Provide the (X, Y) coordinate of the cell's center where the given text is located.  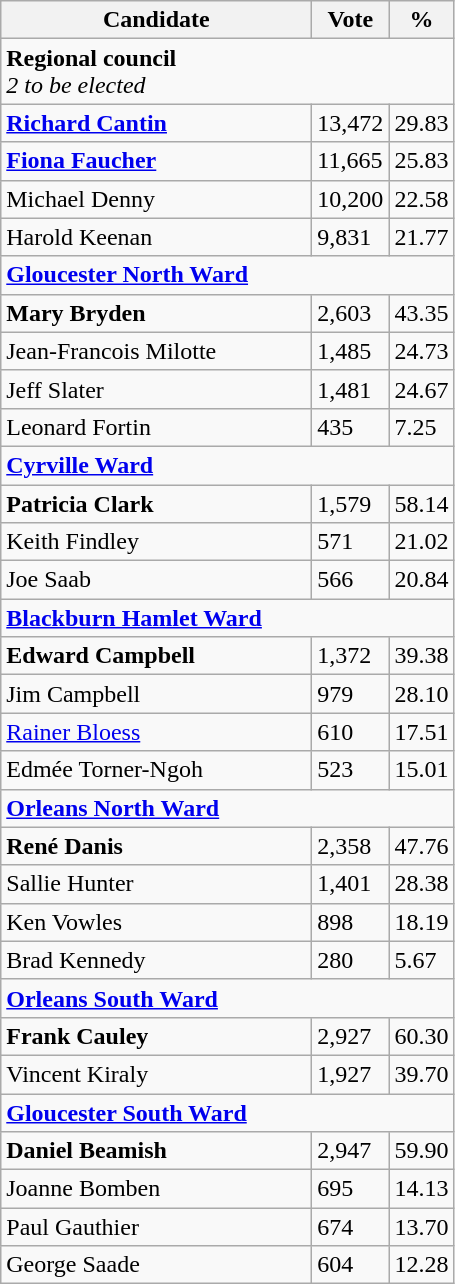
Vincent Kiraly (156, 1074)
25.83 (422, 161)
14.13 (422, 1189)
898 (350, 922)
571 (350, 542)
Sallie Hunter (156, 884)
Cyrville Ward (228, 465)
Jean-Francois Milotte (156, 351)
Paul Gauthier (156, 1227)
58.14 (422, 503)
13,472 (350, 123)
15.01 (422, 770)
Regional council 2 to be elected (228, 72)
10,200 (350, 199)
20.84 (422, 580)
60.30 (422, 1036)
523 (350, 770)
1,927 (350, 1074)
Michael Denny (156, 199)
George Saade (156, 1265)
24.67 (422, 389)
9,831 (350, 237)
2,947 (350, 1151)
24.73 (422, 351)
2,603 (350, 313)
Patricia Clark (156, 503)
17.51 (422, 732)
1,372 (350, 656)
674 (350, 1227)
Leonard Fortin (156, 427)
22.58 (422, 199)
Orleans South Ward (228, 998)
Jeff Slater (156, 389)
1,401 (350, 884)
280 (350, 960)
13.70 (422, 1227)
Blackburn Hamlet Ward (228, 618)
43.35 (422, 313)
Keith Findley (156, 542)
Edward Campbell (156, 656)
610 (350, 732)
435 (350, 427)
28.10 (422, 694)
39.70 (422, 1074)
Rainer Bloess (156, 732)
Gloucester South Ward (228, 1113)
59.90 (422, 1151)
11,665 (350, 161)
Joe Saab (156, 580)
Frank Cauley (156, 1036)
28.38 (422, 884)
2,927 (350, 1036)
1,485 (350, 351)
47.76 (422, 846)
Fiona Faucher (156, 161)
1,579 (350, 503)
Harold Keenan (156, 237)
695 (350, 1189)
18.19 (422, 922)
% (422, 20)
1,481 (350, 389)
7.25 (422, 427)
21.02 (422, 542)
12.28 (422, 1265)
Richard Cantin (156, 123)
Orleans North Ward (228, 808)
566 (350, 580)
Brad Kennedy (156, 960)
2,358 (350, 846)
René Danis (156, 846)
Daniel Beamish (156, 1151)
Gloucester North Ward (228, 275)
Vote (350, 20)
604 (350, 1265)
Ken Vowles (156, 922)
29.83 (422, 123)
Joanne Bomben (156, 1189)
Jim Campbell (156, 694)
Candidate (156, 20)
Edmée Torner-Ngoh (156, 770)
39.38 (422, 656)
5.67 (422, 960)
Mary Bryden (156, 313)
979 (350, 694)
21.77 (422, 237)
